Locate the cell with the specified text and output its (X, Y) center coordinate. 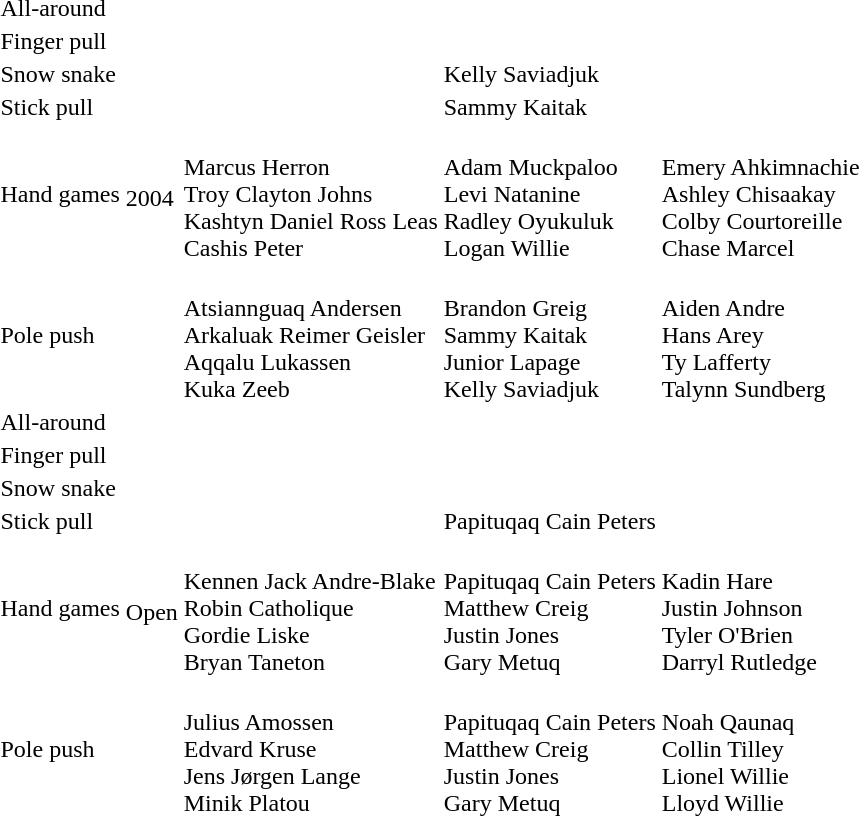
Kelly Saviadjuk (550, 74)
Kennen Jack Andre-BlakeRobin CatholiqueGordie LiskeBryan Taneton (310, 608)
Marcus HerronTroy Clayton JohnsKashtyn Daniel Ross LeasCashis Peter (310, 194)
Papituqaq Cain PetersMatthew CreigJustin JonesGary Metuq (550, 608)
Brandon GreigSammy KaitakJunior LapageKelly Saviadjuk (550, 335)
Papituqaq Cain Peters (550, 521)
Sammy Kaitak (550, 107)
Adam MuckpalooLevi NatanineRadley OyukulukLogan Willie (550, 194)
Atsiannguaq AndersenArkaluak Reimer GeislerAqqalu LukassenKuka Zeeb (310, 335)
